Pinpoint the cell where the given text exists, returning its (x, y) midpoint coordinate. 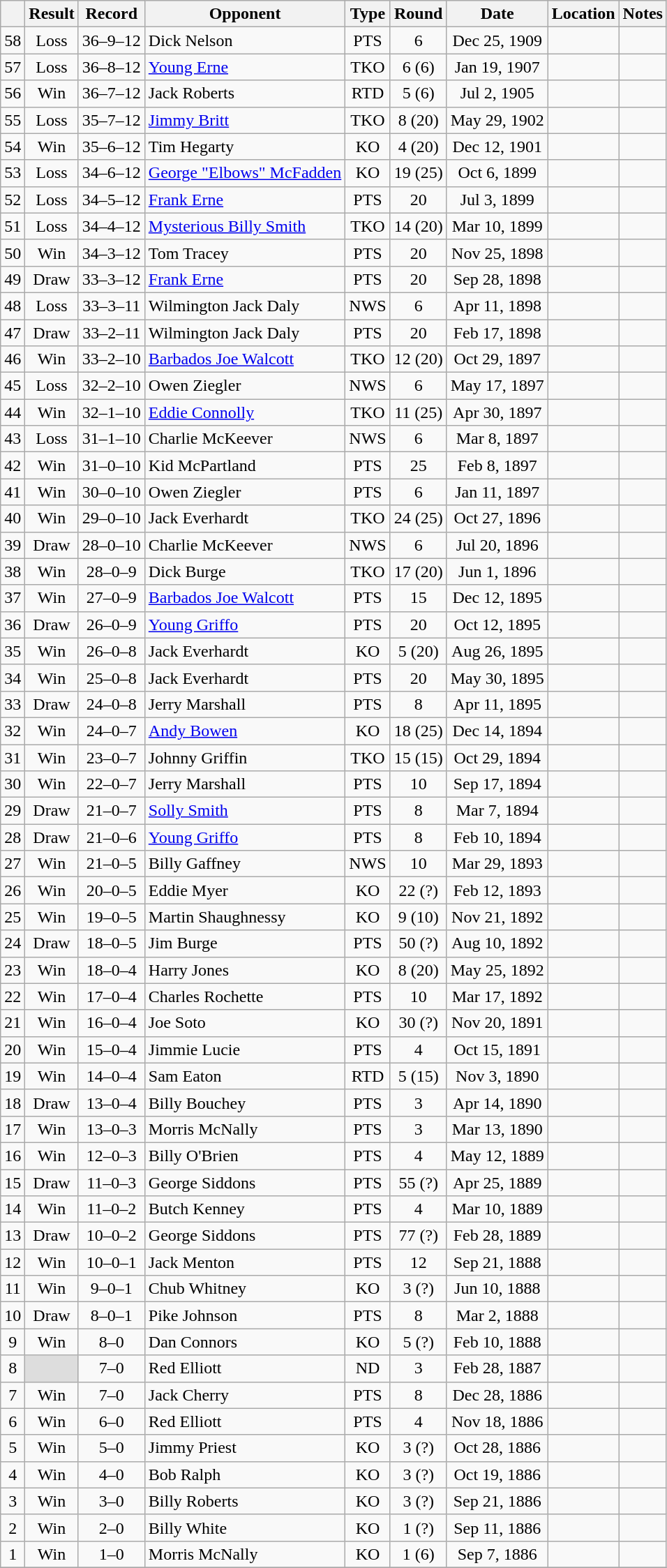
24–0–8 (112, 704)
77 (?) (419, 1236)
28 (13, 837)
34–3–12 (112, 253)
20–0–5 (112, 890)
21–0–6 (112, 837)
Feb 17, 1898 (497, 333)
5–0 (112, 1448)
33–3–11 (112, 306)
Andy Bowen (245, 731)
18–0–4 (112, 970)
Billy White (245, 1528)
1 (6) (419, 1554)
18 (25) (419, 731)
Martin Shaughnessy (245, 917)
Johnny Griffin (245, 757)
Mar 2, 1888 (497, 1315)
24–0–7 (112, 731)
27 (13, 864)
Oct 15, 1891 (497, 1050)
Dan Connors (245, 1342)
55 (13, 120)
34–5–12 (112, 200)
Jack Roberts (245, 94)
Jim Burge (245, 943)
Jimmy Britt (245, 120)
32–1–10 (112, 412)
Sep 7, 1886 (497, 1554)
Mar 13, 1890 (497, 1129)
5 (6) (419, 94)
May 17, 1897 (497, 386)
54 (13, 147)
Mar 10, 1899 (497, 226)
Young Erne (245, 67)
May 29, 1902 (497, 120)
24 (25) (419, 518)
Feb 28, 1889 (497, 1236)
5 (?) (419, 1342)
George "Elbows" McFadden (245, 173)
Butch Kenney (245, 1209)
33–2–10 (112, 359)
51 (13, 226)
Nov 20, 1891 (497, 1023)
Mar 17, 1892 (497, 996)
Eddie Connolly (245, 412)
Tom Tracey (245, 253)
May 25, 1892 (497, 970)
Oct 12, 1895 (497, 625)
36 (13, 625)
Kid McPartland (245, 465)
Apr 11, 1895 (497, 704)
Oct 29, 1894 (497, 757)
Jack Cherry (245, 1395)
Oct 28, 1886 (497, 1448)
31–1–10 (112, 439)
26–0–8 (112, 651)
15 (15) (419, 757)
57 (13, 67)
Chub Whitney (245, 1289)
10–0–2 (112, 1236)
31 (13, 757)
41 (13, 492)
2–0 (112, 1528)
50 (?) (419, 943)
Joe Soto (245, 1023)
Jimmie Lucie (245, 1050)
Notes (643, 14)
1 (?) (419, 1528)
Dec 12, 1901 (497, 147)
5 (20) (419, 651)
Pike Johnson (245, 1315)
34 (13, 678)
ND (368, 1368)
26 (13, 890)
Feb 12, 1893 (497, 890)
Jack Menton (245, 1262)
13 (13, 1236)
11–0–2 (112, 1209)
Location (583, 14)
18 (13, 1103)
4 (20) (419, 147)
Nov 3, 1890 (497, 1076)
Jun 1, 1896 (497, 572)
Jul 3, 1899 (497, 200)
14 (13, 1209)
Jul 2, 1905 (497, 94)
8–0 (112, 1342)
Date (497, 14)
28–0–10 (112, 545)
Sep 21, 1886 (497, 1501)
30 (13, 784)
52 (13, 200)
Aug 26, 1895 (497, 651)
6–0 (112, 1421)
53 (13, 173)
Eddie Myer (245, 890)
6 (6) (419, 67)
19 (25) (419, 173)
48 (13, 306)
5 (15) (419, 1076)
19 (13, 1076)
35–6–12 (112, 147)
35 (13, 651)
21–0–7 (112, 811)
Jan 11, 1897 (497, 492)
Billy O'Brien (245, 1156)
31–0–10 (112, 465)
12 (20) (419, 359)
55 (?) (419, 1183)
27–0–9 (112, 598)
22 (13, 996)
36–7–12 (112, 94)
30–0–10 (112, 492)
9–0–1 (112, 1289)
Sep 11, 1886 (497, 1528)
56 (13, 94)
May 30, 1895 (497, 678)
32–2–10 (112, 386)
Jul 20, 1896 (497, 545)
Sep 17, 1894 (497, 784)
Result (52, 14)
43 (13, 439)
29 (13, 811)
Billy Gaffney (245, 864)
17 (20) (419, 572)
15–0–4 (112, 1050)
18–0–5 (112, 943)
Apr 14, 1890 (497, 1103)
10–0–1 (112, 1262)
19–0–5 (112, 917)
Mar 7, 1894 (497, 811)
14–0–4 (112, 1076)
34–6–12 (112, 173)
12–0–3 (112, 1156)
13–0–3 (112, 1129)
58 (13, 40)
50 (13, 253)
Type (368, 14)
21–0–5 (112, 864)
13–0–4 (112, 1103)
Tim Hegarty (245, 147)
42 (13, 465)
1–0 (112, 1554)
46 (13, 359)
36–8–12 (112, 67)
Sep 21, 1888 (497, 1262)
1 (13, 1554)
Oct 6, 1899 (497, 173)
16–0–4 (112, 1023)
17 (13, 1129)
Mar 10, 1889 (497, 1209)
Dick Burge (245, 572)
29–0–10 (112, 518)
28–0–9 (112, 572)
Aug 10, 1892 (497, 943)
Jan 19, 1907 (497, 67)
Sep 28, 1898 (497, 279)
25–0–8 (112, 678)
35–7–12 (112, 120)
49 (13, 279)
Feb 10, 1894 (497, 837)
3–0 (112, 1501)
2 (13, 1528)
17–0–4 (112, 996)
21 (13, 1023)
May 12, 1889 (497, 1156)
45 (13, 386)
Dick Nelson (245, 40)
Dec 28, 1886 (497, 1395)
32 (13, 731)
23–0–7 (112, 757)
9 (10) (419, 917)
33 (13, 704)
36–9–12 (112, 40)
Oct 29, 1897 (497, 359)
38 (13, 572)
Solly Smith (245, 811)
37 (13, 598)
Jun 10, 1888 (497, 1289)
8–0–1 (112, 1315)
40 (13, 518)
33–3–12 (112, 279)
34–4–12 (112, 226)
Mysterious Billy Smith (245, 226)
Record (112, 14)
Round (419, 14)
5 (13, 1448)
23 (13, 970)
39 (13, 545)
16 (13, 1156)
Bob Ralph (245, 1474)
22 (?) (419, 890)
30 (?) (419, 1023)
11–0–3 (112, 1183)
Mar 8, 1897 (497, 439)
Billy Roberts (245, 1501)
Mar 29, 1893 (497, 864)
Oct 19, 1886 (497, 1474)
7 (13, 1395)
Opponent (245, 14)
Nov 21, 1892 (497, 917)
Feb 28, 1887 (497, 1368)
Nov 18, 1886 (497, 1421)
11 (25) (419, 412)
Apr 11, 1898 (497, 306)
44 (13, 412)
Nov 25, 1898 (497, 253)
Feb 10, 1888 (497, 1342)
33–2–11 (112, 333)
47 (13, 333)
14 (20) (419, 226)
Jimmy Priest (245, 1448)
4–0 (112, 1474)
Dec 25, 1909 (497, 40)
Harry Jones (245, 970)
Dec 12, 1895 (497, 598)
26–0–9 (112, 625)
Oct 27, 1896 (497, 518)
Apr 30, 1897 (497, 412)
11 (13, 1289)
Billy Bouchey (245, 1103)
9 (13, 1342)
24 (13, 943)
Feb 8, 1897 (497, 465)
Charles Rochette (245, 996)
Dec 14, 1894 (497, 731)
Sam Eaton (245, 1076)
22–0–7 (112, 784)
Apr 25, 1889 (497, 1183)
